Scan for the cell matching the given text and deliver its [X, Y] coordinate at center. 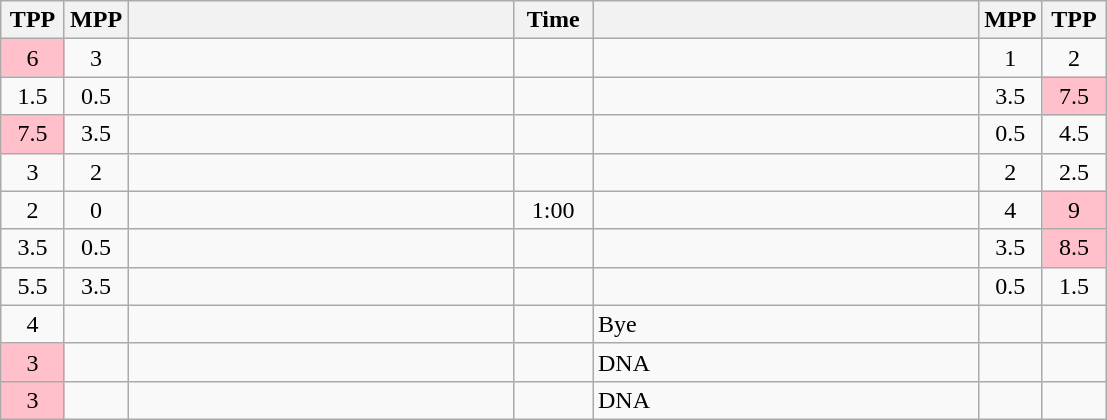
8.5 [1074, 248]
Time [554, 20]
6 [33, 58]
1 [1011, 58]
Bye [785, 324]
9 [1074, 210]
1:00 [554, 210]
4.5 [1074, 134]
5.5 [33, 286]
2.5 [1074, 172]
0 [96, 210]
